Return (x, y) of the center of cell containing provided text 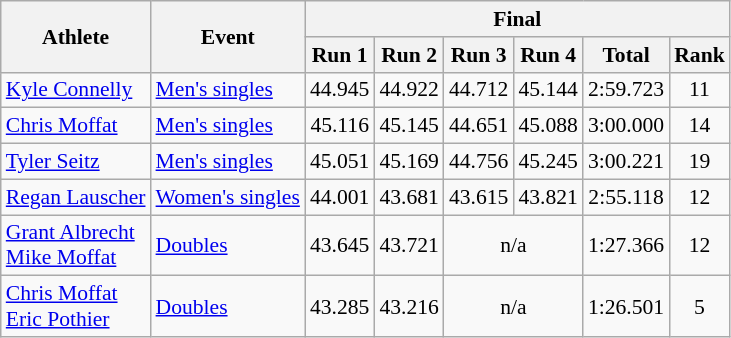
2:55.118 (626, 197)
Run 3 (478, 55)
43.821 (548, 197)
Athlete (76, 36)
11 (700, 90)
Run 2 (408, 55)
45.088 (548, 126)
19 (700, 162)
Regan Lauscher (76, 197)
43.681 (408, 197)
44.712 (478, 90)
Grant Albrecht Mike Moffat (76, 246)
44.945 (340, 90)
45.145 (408, 126)
45.144 (548, 90)
44.651 (478, 126)
43.285 (340, 306)
1:27.366 (626, 246)
44.756 (478, 162)
Total (626, 55)
Kyle Connelly (76, 90)
Chris Moffat Eric Pothier (76, 306)
Rank (700, 55)
3:00.000 (626, 126)
3:00.221 (626, 162)
Run 1 (340, 55)
45.169 (408, 162)
45.051 (340, 162)
2:59.723 (626, 90)
Run 4 (548, 55)
43.615 (478, 197)
45.116 (340, 126)
43.645 (340, 246)
45.245 (548, 162)
Chris Moffat (76, 126)
1:26.501 (626, 306)
14 (700, 126)
Event (228, 36)
44.922 (408, 90)
43.721 (408, 246)
Tyler Seitz (76, 162)
Women's singles (228, 197)
44.001 (340, 197)
43.216 (408, 306)
5 (700, 306)
Final (518, 19)
